Return (X, Y) of the center of cell containing provided text 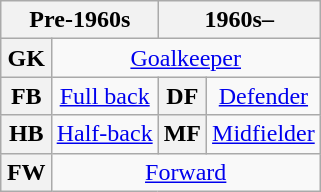
HB (26, 134)
MF (182, 134)
FW (26, 172)
Goalkeeper (186, 58)
Full back (104, 96)
GK (26, 58)
Defender (264, 96)
FB (26, 96)
Forward (186, 172)
Pre-1960s (80, 20)
Half-back (104, 134)
Midfielder (264, 134)
DF (182, 96)
1960s– (239, 20)
